From the cell containing the given text, extract its center point as (x, y) coordinate. 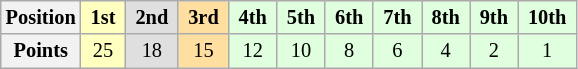
1st (104, 17)
8 (349, 51)
10 (301, 51)
6th (349, 17)
9th (494, 17)
3rd (203, 17)
25 (104, 51)
4th (253, 17)
18 (152, 51)
15 (203, 51)
2 (494, 51)
10th (547, 17)
7th (397, 17)
4 (446, 51)
Position (41, 17)
1 (547, 51)
6 (397, 51)
2nd (152, 17)
8th (446, 17)
Points (41, 51)
5th (301, 17)
12 (253, 51)
